Pinpoint the cell where the given text exists, returning its (X, Y) midpoint coordinate. 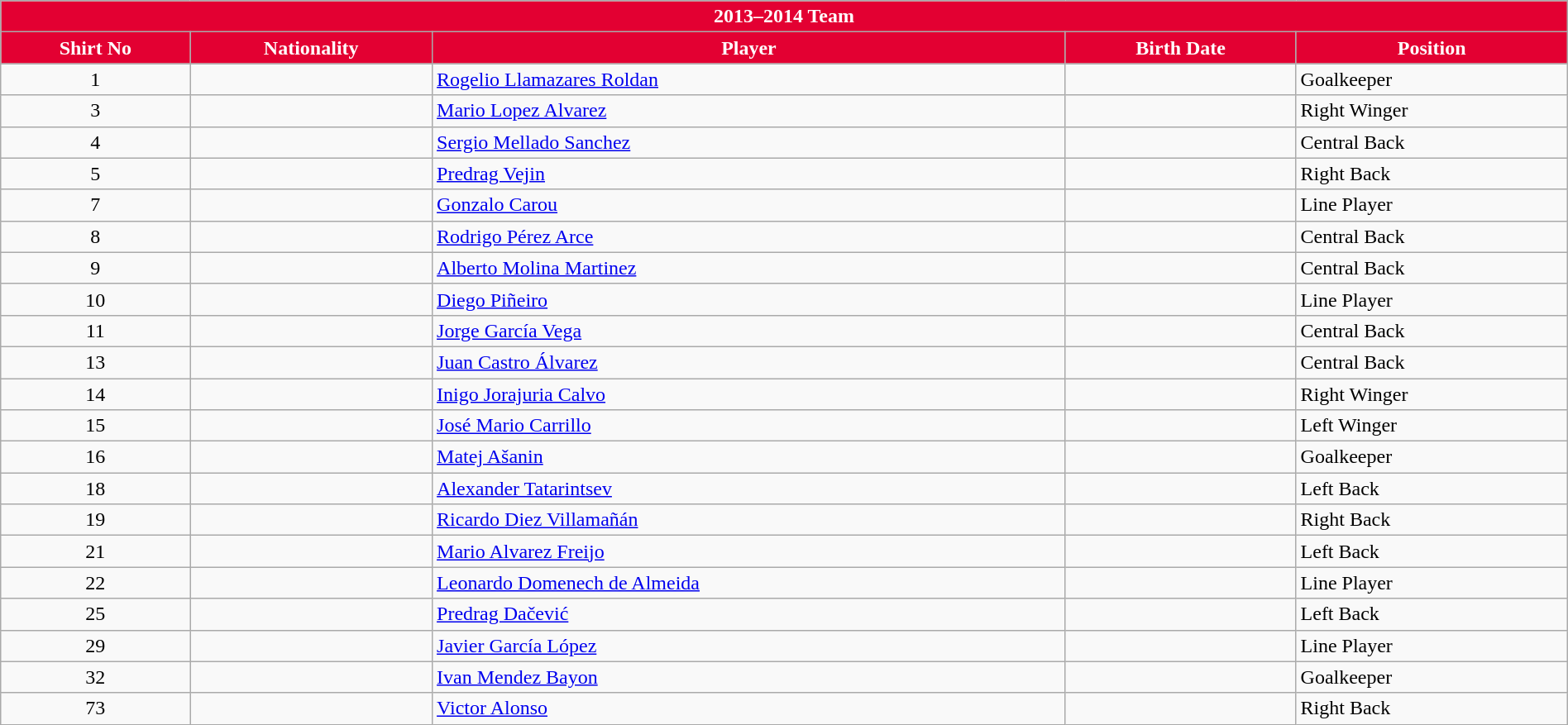
Ivan Mendez Bayon (749, 677)
19 (96, 520)
1 (96, 79)
Juan Castro Álvarez (749, 362)
Matej Ašanin (749, 457)
18 (96, 489)
Predrag Dačević (749, 614)
4 (96, 142)
Jorge García Vega (749, 331)
Leonardo Domenech de Almeida (749, 583)
10 (96, 299)
Victor Alonso (749, 708)
29 (96, 646)
Rogelio Llamazares Roldan (749, 79)
Nationality (311, 48)
15 (96, 426)
73 (96, 708)
3 (96, 111)
22 (96, 583)
2013–2014 Team (784, 17)
Rodrigo Pérez Arce (749, 236)
5 (96, 174)
25 (96, 614)
Birth Date (1181, 48)
7 (96, 205)
Gonzalo Carou (749, 205)
Javier García López (749, 646)
Predrag Vejin (749, 174)
11 (96, 331)
Left Winger (1432, 426)
9 (96, 268)
Alexander Tatarintsev (749, 489)
32 (96, 677)
Shirt No (96, 48)
Sergio Mellado Sanchez (749, 142)
Mario Alvarez Freijo (749, 551)
16 (96, 457)
José Mario Carrillo (749, 426)
8 (96, 236)
Inigo Jorajuria Calvo (749, 394)
Diego Piñeiro (749, 299)
21 (96, 551)
Alberto Molina Martinez (749, 268)
13 (96, 362)
14 (96, 394)
Ricardo Diez Villamañán (749, 520)
Mario Lopez Alvarez (749, 111)
Position (1432, 48)
Player (749, 48)
